Capture the cell that displays the provided text and extract its (X, Y) central coordinate. 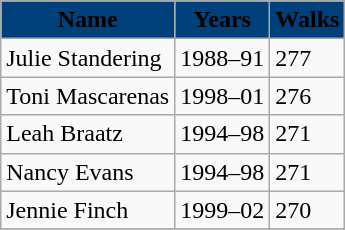
270 (308, 210)
1988–91 (222, 58)
1999–02 (222, 210)
Nancy Evans (88, 172)
Years (222, 20)
277 (308, 58)
1998–01 (222, 96)
Toni Mascarenas (88, 96)
Jennie Finch (88, 210)
276 (308, 96)
Julie Standering (88, 58)
Name (88, 20)
Leah Braatz (88, 134)
Walks (308, 20)
